Provide the [x, y] coordinate of the cell's center where the given text is located.  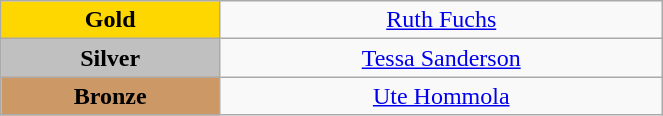
Gold [110, 20]
Ute Hommola [442, 96]
Tessa Sanderson [442, 58]
Bronze [110, 96]
Ruth Fuchs [442, 20]
Silver [110, 58]
